Capture the cell that displays the provided text and extract its [X, Y] central coordinate. 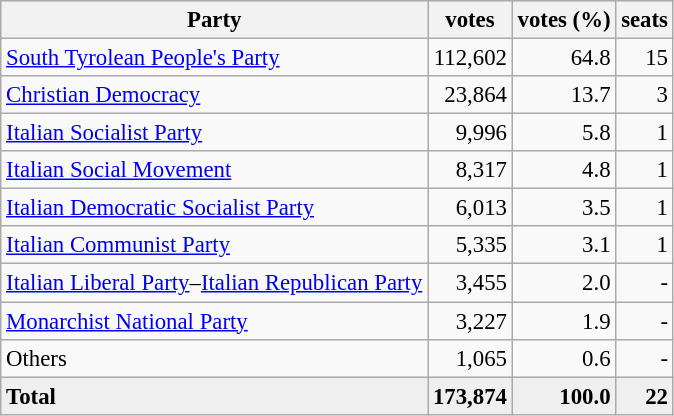
5,335 [470, 245]
5.8 [564, 133]
100.0 [564, 396]
Italian Democratic Socialist Party [214, 208]
4.8 [564, 170]
Party [214, 20]
Italian Social Movement [214, 170]
Total [214, 396]
seats [644, 20]
22 [644, 396]
Monarchist National Party [214, 321]
2.0 [564, 283]
Italian Socialist Party [214, 133]
3,455 [470, 283]
112,602 [470, 58]
173,874 [470, 396]
votes (%) [564, 20]
3.1 [564, 245]
Christian Democracy [214, 95]
South Tyrolean People's Party [214, 58]
Italian Communist Party [214, 245]
9,996 [470, 133]
64.8 [564, 58]
23,864 [470, 95]
3,227 [470, 321]
3.5 [564, 208]
3 [644, 95]
1.9 [564, 321]
Others [214, 358]
6,013 [470, 208]
votes [470, 20]
Italian Liberal Party–Italian Republican Party [214, 283]
0.6 [564, 358]
8,317 [470, 170]
1,065 [470, 358]
13.7 [564, 95]
15 [644, 58]
